Pinpoint the cell where the given text exists, returning its (X, Y) midpoint coordinate. 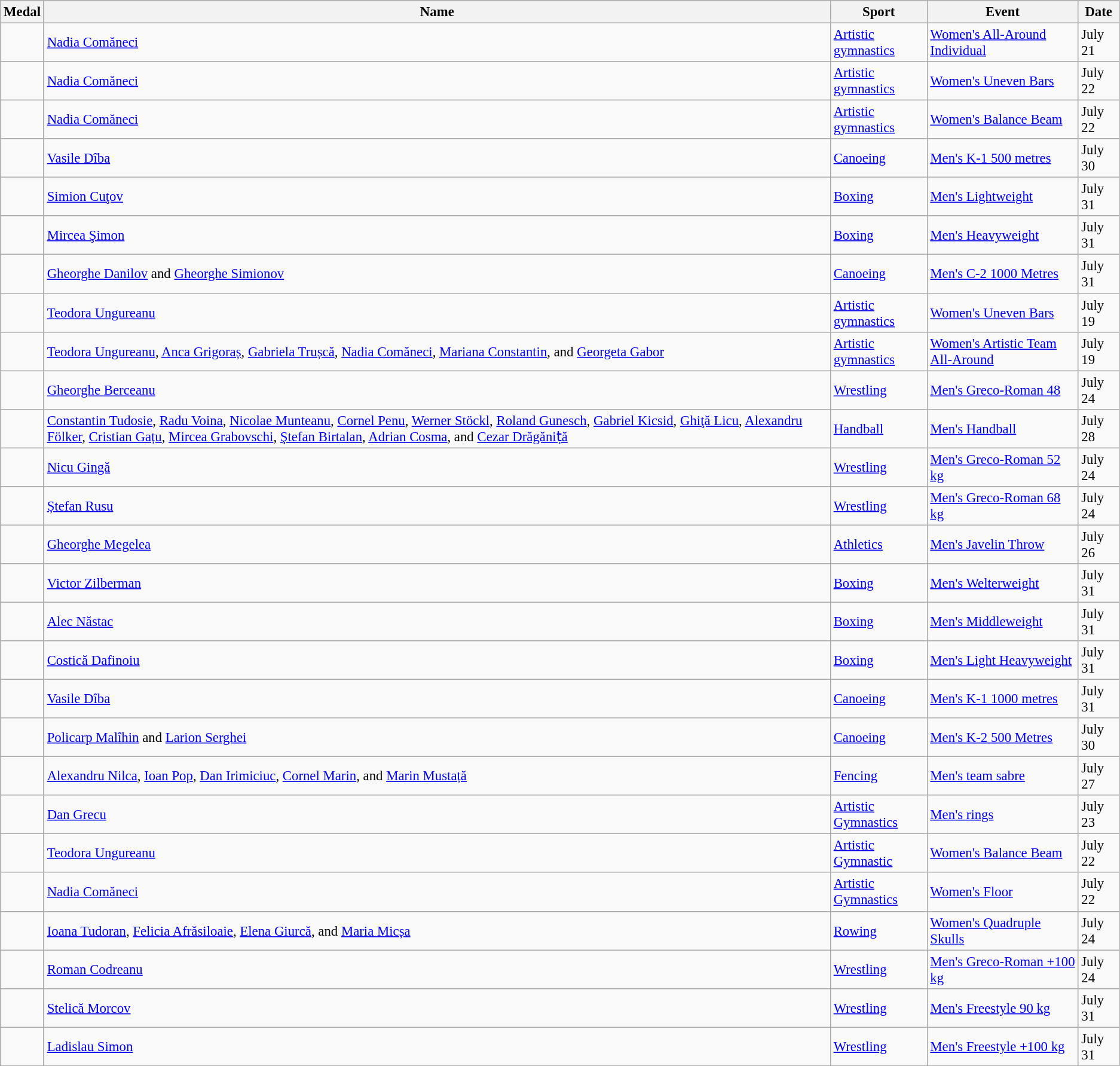
July 27 (1098, 776)
Men's Handball (1003, 428)
Artistic Gymnastic (879, 854)
July 26 (1098, 544)
Men's Light Heavyweight (1003, 660)
Gheorghe Danilov and Gheorghe Simionov (437, 274)
Men's Welterweight (1003, 584)
Men's K-1 500 metres (1003, 158)
Athletics (879, 544)
Sport (879, 12)
Simion Cuţov (437, 197)
Men's Javelin Throw (1003, 544)
Women's Floor (1003, 892)
Men's K-1 1000 metres (1003, 700)
July 23 (1098, 814)
Mircea Şimon (437, 236)
Women's Quadruple Skulls (1003, 930)
Gheorghe Megelea (437, 544)
Men's Middleweight (1003, 622)
July 21 (1098, 43)
Men's Greco-Roman +100 kg (1003, 970)
Men's rings (1003, 814)
Stelică Morcov (437, 1008)
July 28 (1098, 428)
Teodora Ungureanu, Anca Grigoraș, Gabriela Trușcă, Nadia Comăneci, Mariana Constantin, and Georgeta Gabor (437, 352)
Policarp Malîhin and Larion Serghei (437, 738)
Ioana Tudoran, Felicia Afrăsiloaie, Elena Giurcă, and Maria Micșa (437, 930)
Handball (879, 428)
Fencing (879, 776)
Victor Zilberman (437, 584)
Men's Greco-Roman 52 kg (1003, 468)
Medal (23, 12)
Nicu Gingă (437, 468)
Men's Freestyle 90 kg (1003, 1008)
Rowing (879, 930)
Dan Grecu (437, 814)
Ladislau Simon (437, 1046)
Women's Artistic Team All-Around (1003, 352)
Gheorghe Berceanu (437, 390)
Alexandru Nilca, Ioan Pop, Dan Irimiciuc, Cornel Marin, and Marin Mustață (437, 776)
Date (1098, 12)
Men's Heavyweight (1003, 236)
Costică Dafinoiu (437, 660)
Men's Lightweight (1003, 197)
Roman Codreanu (437, 970)
Men's K-2 500 Metres (1003, 738)
Ștefan Rusu (437, 506)
Men's C-2 1000 Metres (1003, 274)
Men's Greco-Roman 48 (1003, 390)
Men's Freestyle +100 kg (1003, 1046)
Men's Greco-Roman 68 kg (1003, 506)
Men's team sabre (1003, 776)
Alec Năstac (437, 622)
Name (437, 12)
Women's All-Around Individual (1003, 43)
Event (1003, 12)
